Pinpoint the cell where the given text exists, returning its [X, Y] midpoint coordinate. 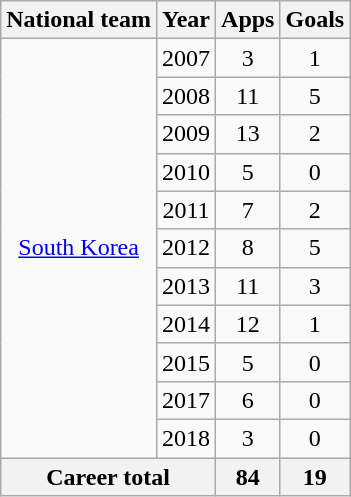
8 [248, 248]
2013 [186, 286]
6 [248, 400]
2010 [186, 172]
2018 [186, 438]
2011 [186, 210]
13 [248, 134]
2017 [186, 400]
Career total [108, 477]
2009 [186, 134]
South Korea [79, 248]
12 [248, 324]
19 [315, 477]
2015 [186, 362]
National team [79, 20]
Apps [248, 20]
2008 [186, 96]
2012 [186, 248]
7 [248, 210]
2014 [186, 324]
Goals [315, 20]
2007 [186, 58]
Year [186, 20]
84 [248, 477]
